Pinpoint the cell where the given text exists, returning its [X, Y] midpoint coordinate. 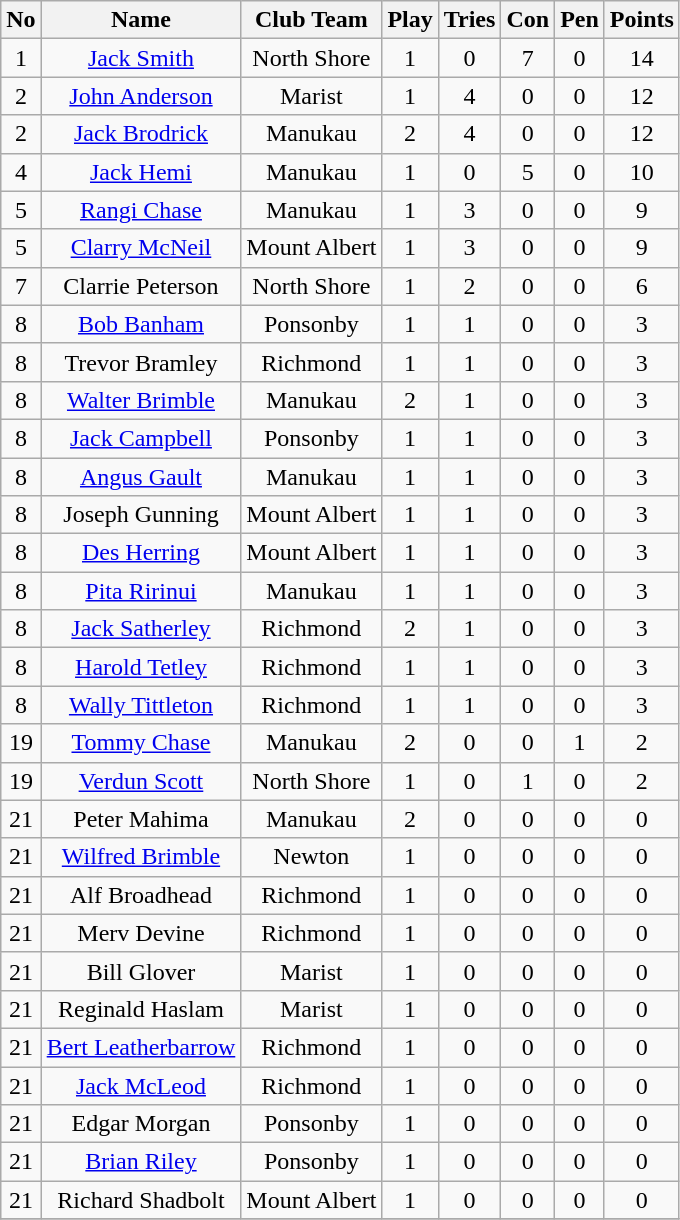
Rangi Chase [141, 210]
Alf Broadhead [141, 895]
Tommy Chase [141, 743]
Clarry McNeil [141, 248]
Jack McLeod [141, 1085]
Jack Campbell [141, 438]
Reginald Haslam [141, 1009]
Angus Gault [141, 477]
Play [410, 20]
Bert Leatherbarrow [141, 1047]
John Anderson [141, 96]
10 [642, 172]
Brian Riley [141, 1162]
Richard Shadbolt [141, 1200]
Joseph Gunning [141, 515]
Tries [470, 20]
Bob Banham [141, 324]
Jack Smith [141, 58]
Con [528, 20]
Wilfred Brimble [141, 857]
Newton [312, 857]
Wally Tittleton [141, 705]
6 [642, 286]
No [21, 20]
Merv Devine [141, 933]
Edgar Morgan [141, 1124]
Name [141, 20]
Jack Hemi [141, 172]
Pita Ririnui [141, 591]
Points [642, 20]
Pen [580, 20]
Walter Brimble [141, 400]
Verdun Scott [141, 781]
Bill Glover [141, 971]
Jack Satherley [141, 629]
Peter Mahima [141, 819]
Des Herring [141, 553]
Harold Tetley [141, 667]
Club Team [312, 20]
14 [642, 58]
Jack Brodrick [141, 134]
Trevor Bramley [141, 362]
Clarrie Peterson [141, 286]
